Scan for the cell matching the given text and deliver its (x, y) coordinate at center. 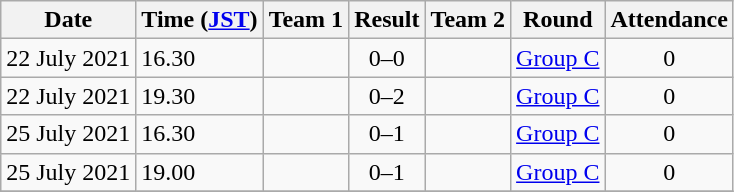
Date (68, 20)
Time (JST) (200, 20)
Team 2 (468, 20)
Result (387, 20)
0–0 (387, 58)
Team 1 (306, 20)
0–2 (387, 96)
19.00 (200, 172)
19.30 (200, 96)
Round (558, 20)
Attendance (669, 20)
